Extract the [X, Y] coordinate from the center of the cell holding the provided text.  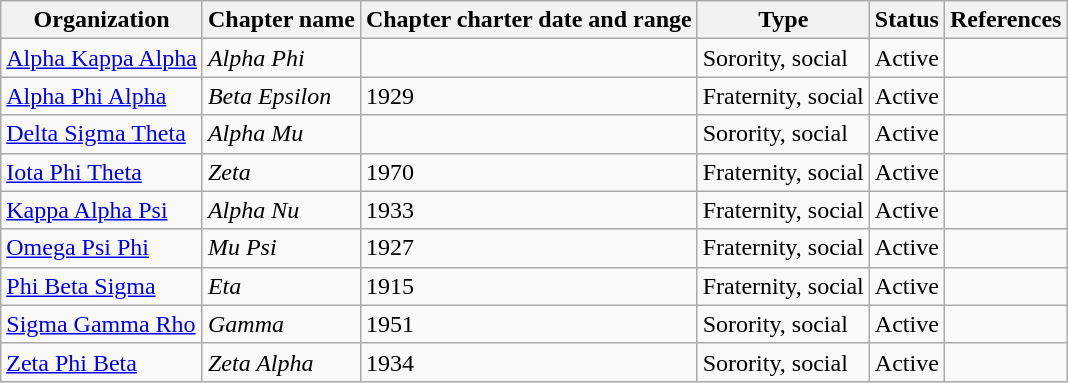
Alpha Phi Alpha [102, 96]
Chapter name [281, 20]
Mu Psi [281, 248]
1934 [528, 362]
Zeta [281, 172]
1951 [528, 324]
1970 [528, 172]
Beta Epsilon [281, 96]
Zeta Alpha [281, 362]
1933 [528, 210]
1915 [528, 286]
Iota Phi Theta [102, 172]
Organization [102, 20]
Alpha Mu [281, 134]
1929 [528, 96]
Sigma Gamma Rho [102, 324]
Zeta Phi Beta [102, 362]
Gamma [281, 324]
Delta Sigma Theta [102, 134]
Eta [281, 286]
References [1006, 20]
Phi Beta Sigma [102, 286]
Type [783, 20]
1927 [528, 248]
Status [906, 20]
Alpha Nu [281, 210]
Omega Psi Phi [102, 248]
Chapter charter date and range [528, 20]
Alpha Phi [281, 58]
Alpha Kappa Alpha [102, 58]
Kappa Alpha Psi [102, 210]
